From the cell containing the given text, extract its center point as [X, Y] coordinate. 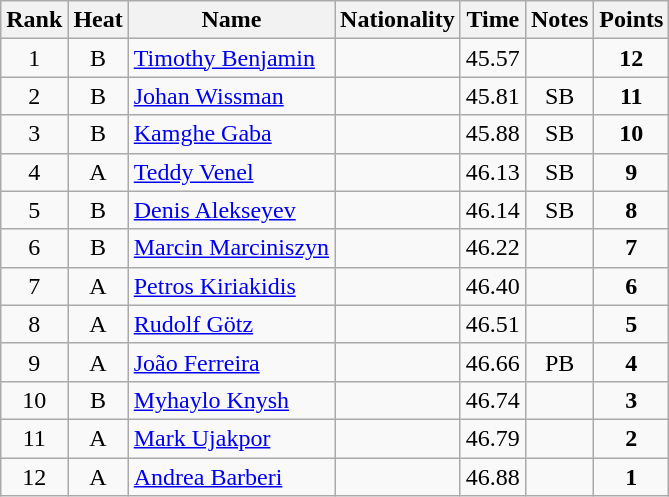
Andrea Barberi [231, 477]
Denis Alekseyev [231, 210]
46.13 [492, 172]
46.40 [492, 286]
Heat [98, 20]
45.81 [492, 96]
Petros Kiriakidis [231, 286]
46.51 [492, 324]
Johan Wissman [231, 96]
46.88 [492, 477]
Time [492, 20]
Kamghe Gaba [231, 134]
Rudolf Götz [231, 324]
Name [231, 20]
Points [632, 20]
Mark Ujakpor [231, 438]
46.79 [492, 438]
João Ferreira [231, 362]
46.66 [492, 362]
46.74 [492, 400]
Myhaylo Knysh [231, 400]
Teddy Venel [231, 172]
45.57 [492, 58]
Rank [34, 20]
45.88 [492, 134]
Timothy Benjamin [231, 58]
Nationality [398, 20]
46.14 [492, 210]
46.22 [492, 248]
PB [559, 362]
Marcin Marciniszyn [231, 248]
Notes [559, 20]
